Provide the [x, y] coordinate of the cell's center where the given text is located.  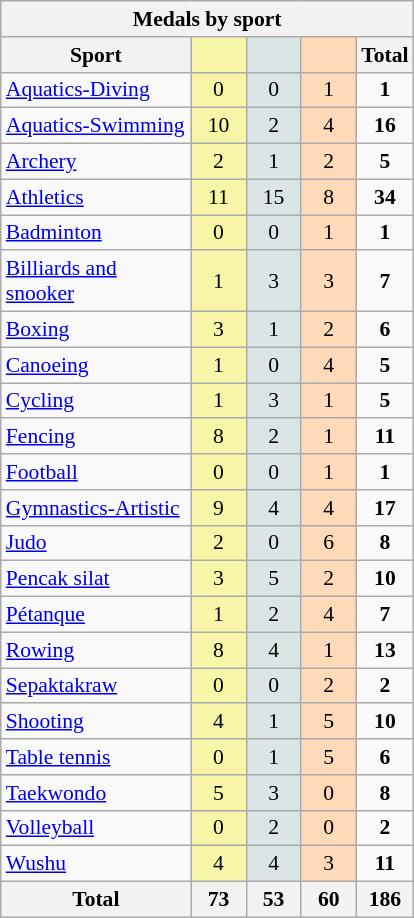
186 [384, 900]
Aquatics-Swimming [96, 126]
Fencing [96, 437]
60 [328, 900]
Volleyball [96, 828]
15 [274, 197]
Gymnastics-Artistic [96, 508]
Sport [96, 55]
53 [274, 900]
Pencak silat [96, 579]
Athletics [96, 197]
13 [384, 650]
Aquatics-Diving [96, 90]
73 [218, 900]
Sepaktakraw [96, 686]
Cycling [96, 401]
Medals by sport [208, 19]
16 [384, 126]
Taekwondo [96, 793]
34 [384, 197]
Boxing [96, 330]
Judo [96, 543]
Canoeing [96, 365]
Pétanque [96, 615]
Archery [96, 162]
Table tennis [96, 757]
Billiards and snooker [96, 282]
Wushu [96, 864]
17 [384, 508]
Shooting [96, 722]
Football [96, 472]
Badminton [96, 233]
9 [218, 508]
Rowing [96, 650]
